Scan for the cell matching the given text and deliver its [x, y] coordinate at center. 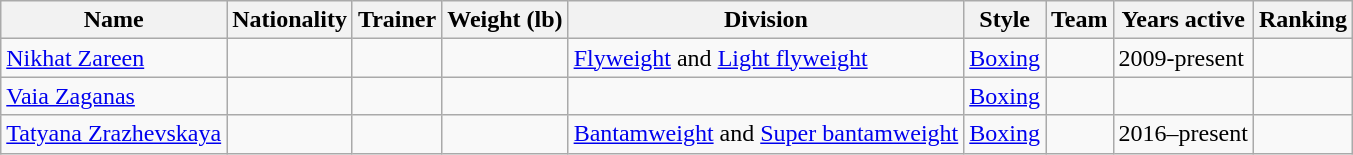
Trainer [396, 20]
2009-present [1183, 58]
Nationality [290, 20]
Tatyana Zrazhevskaya [114, 134]
Ranking [1302, 20]
Years active [1183, 20]
Flyweight and Light flyweight [766, 58]
Weight (lb) [505, 20]
Nikhat Zareen [114, 58]
Vaia Zaganas [114, 96]
Division [766, 20]
Style [1005, 20]
Name [114, 20]
Team [1080, 20]
Bantamweight and Super bantamweight [766, 134]
2016–present [1183, 134]
